From the cell containing the given text, extract its center point as [x, y] coordinate. 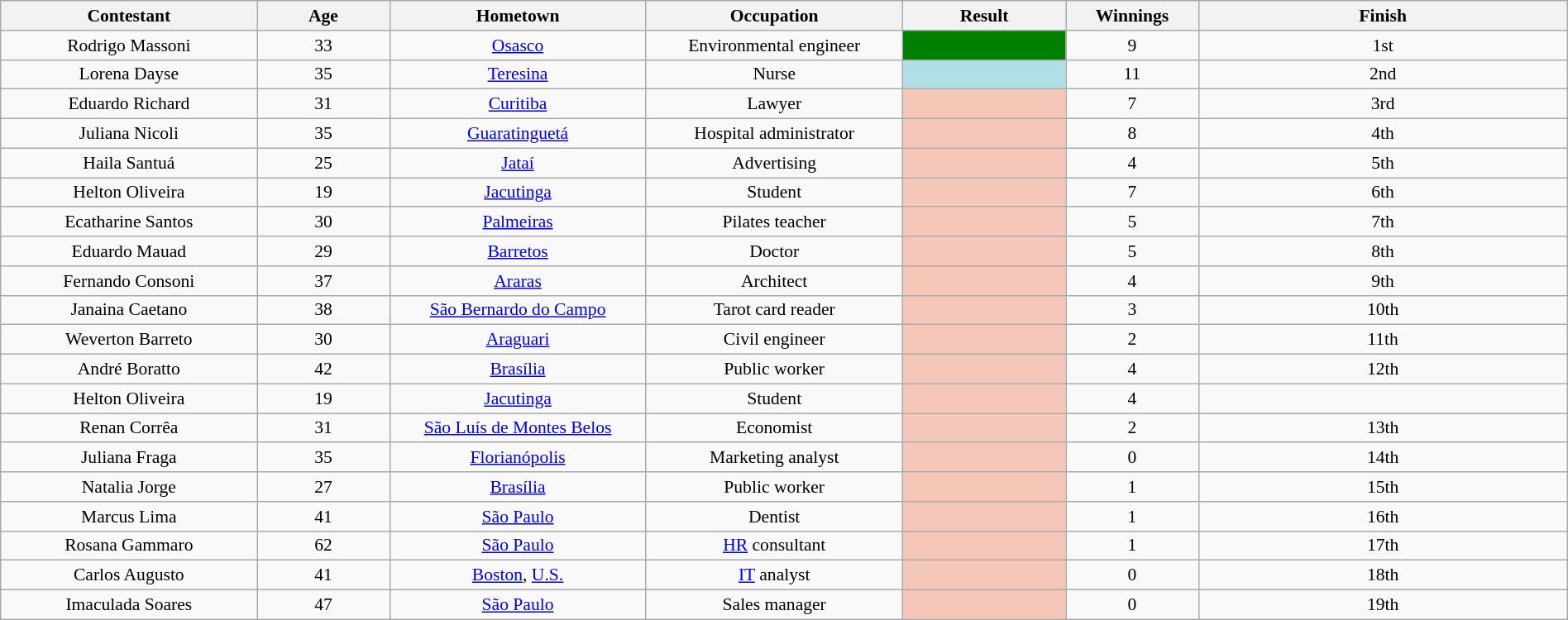
3 [1132, 310]
HR consultant [774, 546]
Haila Santuá [129, 163]
Marcus Lima [129, 517]
Osasco [518, 45]
27 [323, 487]
Teresina [518, 74]
Sales manager [774, 605]
Civil engineer [774, 340]
62 [323, 546]
André Boratto [129, 370]
Hospital administrator [774, 134]
16th [1383, 517]
Renan Corrêa [129, 428]
Environmental engineer [774, 45]
Weverton Barreto [129, 340]
Economist [774, 428]
37 [323, 281]
Lorena Dayse [129, 74]
Rodrigo Massoni [129, 45]
15th [1383, 487]
Imaculada Soares [129, 605]
8 [1132, 134]
6th [1383, 193]
12th [1383, 370]
Dentist [774, 517]
13th [1383, 428]
9th [1383, 281]
Curitiba [518, 104]
4th [1383, 134]
Eduardo Richard [129, 104]
18th [1383, 575]
38 [323, 310]
14th [1383, 458]
Barretos [518, 251]
Contestant [129, 16]
Fernando Consoni [129, 281]
Winnings [1132, 16]
IT analyst [774, 575]
Janaina Caetano [129, 310]
42 [323, 370]
São Luís de Montes Belos [518, 428]
17th [1383, 546]
Architect [774, 281]
Lawyer [774, 104]
47 [323, 605]
5th [1383, 163]
Ecatharine Santos [129, 222]
Jataí [518, 163]
Finish [1383, 16]
Eduardo Mauad [129, 251]
São Bernardo do Campo [518, 310]
Nurse [774, 74]
Araras [518, 281]
2nd [1383, 74]
11th [1383, 340]
29 [323, 251]
19th [1383, 605]
Result [984, 16]
25 [323, 163]
Florianópolis [518, 458]
Marketing analyst [774, 458]
Advertising [774, 163]
11 [1132, 74]
Araguari [518, 340]
Age [323, 16]
9 [1132, 45]
Natalia Jorge [129, 487]
Juliana Nicoli [129, 134]
Pilates teacher [774, 222]
Tarot card reader [774, 310]
10th [1383, 310]
8th [1383, 251]
Doctor [774, 251]
Occupation [774, 16]
Juliana Fraga [129, 458]
Palmeiras [518, 222]
Carlos Augusto [129, 575]
7th [1383, 222]
33 [323, 45]
1st [1383, 45]
Hometown [518, 16]
Rosana Gammaro [129, 546]
Boston, U.S. [518, 575]
3rd [1383, 104]
Guaratinguetá [518, 134]
